Pinpoint the cell where the given text exists, returning its [X, Y] midpoint coordinate. 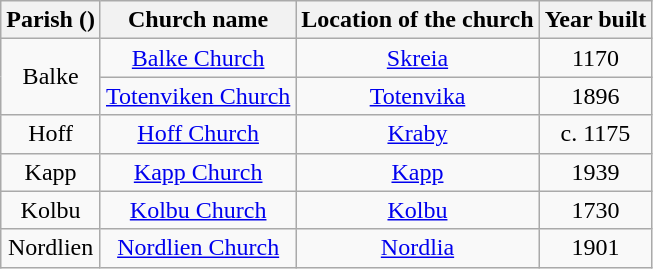
Nordlia [418, 248]
1170 [596, 58]
Nordlien Church [198, 248]
1730 [596, 210]
1896 [596, 96]
Kolbu Church [198, 210]
Kapp Church [198, 172]
Nordlien [51, 248]
Location of the church [418, 20]
Year built [596, 20]
Balke [51, 77]
Hoff Church [198, 134]
Parish () [51, 20]
1939 [596, 172]
Totenvika [418, 96]
Church name [198, 20]
c. 1175 [596, 134]
Kraby [418, 134]
Balke Church [198, 58]
Totenviken Church [198, 96]
1901 [596, 248]
Skreia [418, 58]
Hoff [51, 134]
